Find where the given text appears and provide that cell's center as [x, y] coordinate. 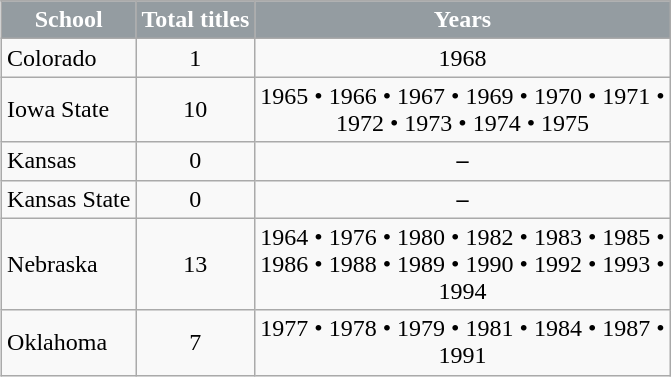
1968 [462, 58]
1964 • 1976 • 1980 • 1982 • 1983 • 1985 •1986 • 1988 • 1989 • 1990 • 1992 • 1993 •1994 [462, 264]
1977 • 1978 • 1979 • 1981 • 1984 • 1987 •1991 [462, 342]
1965 • 1966 • 1967 • 1969 • 1970 • 1971 •1972 • 1973 • 1974 • 1975 [462, 110]
School [69, 20]
7 [196, 342]
Oklahoma [69, 342]
Kansas [69, 161]
10 [196, 110]
13 [196, 264]
Total titles [196, 20]
Nebraska [69, 264]
Years [462, 20]
Kansas State [69, 199]
Iowa State [69, 110]
Colorado [69, 58]
1 [196, 58]
